From the cell containing the given text, extract its center point as (x, y) coordinate. 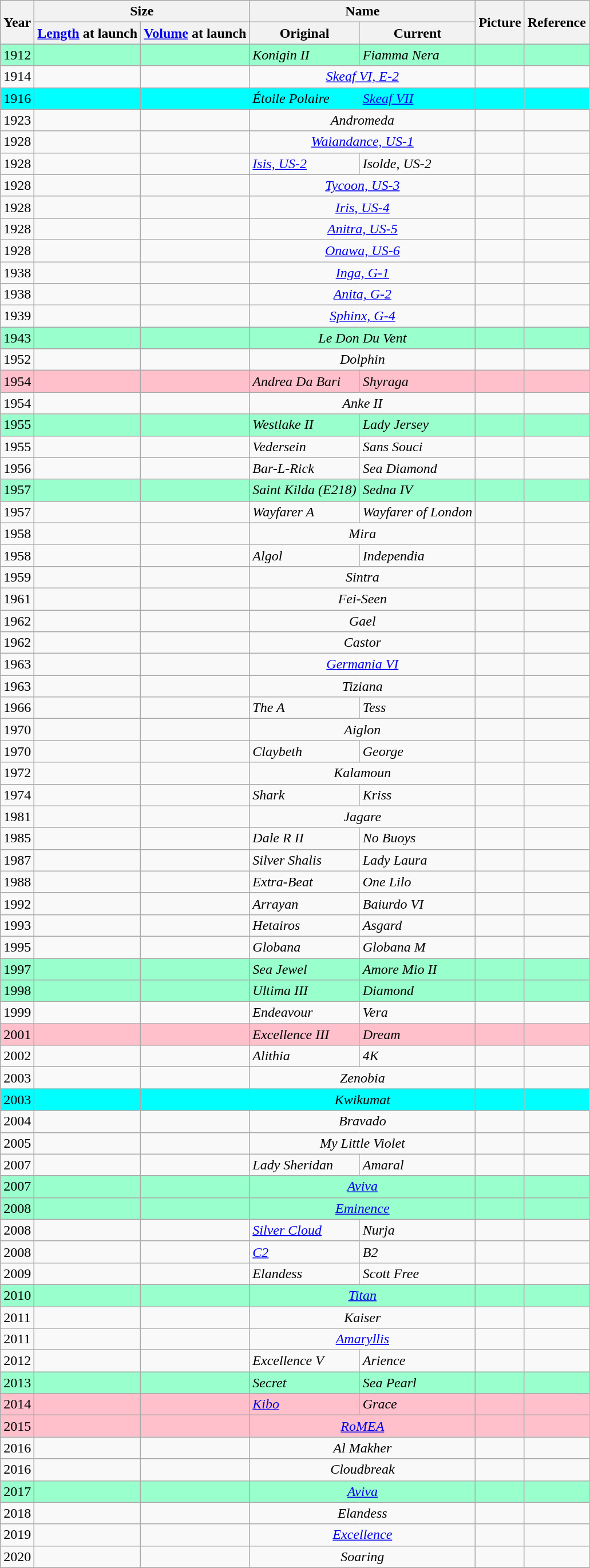
Algol (304, 555)
My Little Violet (363, 1143)
Vera (418, 1013)
2002 (17, 1056)
1997 (17, 969)
1943 (17, 338)
Ultima III (304, 991)
Andrea Da Bari (304, 381)
4K (418, 1056)
2013 (17, 1383)
Asgard (418, 925)
Size (142, 11)
Lady Laura (418, 860)
2004 (17, 1121)
1961 (17, 599)
Sans Souci (418, 447)
1952 (17, 360)
Picture (500, 22)
Andromeda (363, 120)
Mira (363, 534)
Konigin II (304, 55)
2020 (17, 1557)
1995 (17, 947)
Amore Mio II (418, 969)
Globana (304, 947)
1974 (17, 795)
1987 (17, 860)
Dream (418, 1034)
No Buoys (418, 838)
Kriss (418, 795)
Excellence III (304, 1034)
Arience (418, 1361)
Tiziana (363, 686)
Inga, G-1 (363, 273)
Isis, US-2 (304, 164)
One Lilo (418, 882)
Lady Sheridan (304, 1165)
Nurja (418, 1230)
Isolde, US-2 (418, 164)
Skeaf VI, E-2 (363, 77)
Amaryllis (363, 1339)
1912 (17, 55)
Iris, US-4 (363, 207)
Volume at launch (195, 33)
Extra-Beat (304, 882)
Globana M (418, 947)
Kalamoun (363, 773)
Onawa, US-6 (363, 250)
Shyraga (418, 381)
1966 (17, 708)
1959 (17, 577)
Fiamma Nera (418, 55)
Diamond (418, 991)
Anita, G-2 (363, 295)
Silver Shalis (304, 860)
Eminence (363, 1208)
1981 (17, 817)
1916 (17, 98)
Sea Pearl (418, 1383)
Shark (304, 795)
Titan (363, 1295)
B2 (418, 1252)
Secret (304, 1383)
Bar-L-Rick (304, 468)
Hetairos (304, 925)
Westlake II (304, 425)
Lady Jersey (418, 425)
Jagare (363, 817)
1993 (17, 925)
Vedersein (304, 447)
Amaral (418, 1165)
RoMEA (363, 1426)
Le Don Du Vent (363, 338)
1956 (17, 468)
Dale R II (304, 838)
1999 (17, 1013)
2014 (17, 1404)
1939 (17, 316)
Gael (363, 620)
George (418, 751)
Tess (418, 708)
1998 (17, 991)
Sea Diamond (418, 468)
Zenobia (363, 1078)
Silver Cloud (304, 1230)
Year (17, 22)
Reference (556, 22)
Arrayan (304, 904)
2010 (17, 1295)
Claybeth (304, 751)
Cloudbreak (363, 1470)
2005 (17, 1143)
Endeavour (304, 1013)
Independia (418, 555)
Castor (363, 643)
Kibo (304, 1404)
Étoile Polaire (304, 98)
Wayfarer of London (418, 512)
Aiglon (363, 730)
Scott Free (418, 1273)
The A (304, 708)
Sea Jewel (304, 969)
Saint Kilda (E218) (304, 490)
Germania VI (363, 664)
Fei-Seen (363, 599)
2009 (17, 1273)
Al Makher (363, 1448)
2012 (17, 1361)
C2 (304, 1252)
Excellence (363, 1535)
2017 (17, 1491)
Original (304, 33)
Kaiser (363, 1317)
1992 (17, 904)
2019 (17, 1535)
Bravado (363, 1121)
1988 (17, 882)
Sintra (363, 577)
Sedna IV (418, 490)
Anke II (363, 403)
Grace (418, 1404)
Alithia (304, 1056)
Soaring (363, 1557)
Anitra, US-5 (363, 229)
Waiandance, US-1 (363, 142)
Current (418, 33)
Excellence V (304, 1361)
1985 (17, 838)
Skeaf VII (418, 98)
2018 (17, 1513)
Name (363, 11)
Baiurdo VI (418, 904)
1914 (17, 77)
Sphinx, G-4 (363, 316)
Kwikumat (363, 1100)
1923 (17, 120)
Wayfarer A (304, 512)
2001 (17, 1034)
1972 (17, 773)
2015 (17, 1426)
Tycoon, US-3 (363, 185)
Length at launch (88, 33)
Dolphin (363, 360)
